Scan for the cell matching the given text and deliver its (x, y) coordinate at center. 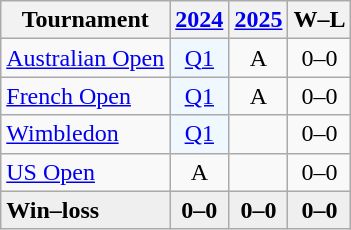
W–L (320, 20)
US Open (86, 172)
French Open (86, 96)
Wimbledon (86, 134)
Win–loss (86, 210)
Australian Open (86, 58)
2025 (258, 20)
2024 (200, 20)
Tournament (86, 20)
